Return [x, y] of the center of cell containing provided text 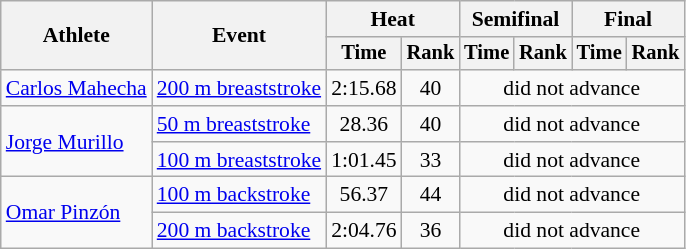
Final [628, 19]
33 [431, 160]
Carlos Mahecha [76, 88]
200 m breaststroke [239, 88]
36 [431, 231]
50 m breaststroke [239, 124]
Heat [392, 19]
2:04.76 [364, 231]
Semifinal [515, 19]
28.36 [364, 124]
2:15.68 [364, 88]
100 m backstroke [239, 195]
1:01.45 [364, 160]
56.37 [364, 195]
200 m backstroke [239, 231]
Event [239, 36]
Jorge Murillo [76, 142]
44 [431, 195]
100 m breaststroke [239, 160]
Omar Pinzón [76, 212]
Athlete [76, 36]
